From the cell containing the given text, extract its center point as (X, Y) coordinate. 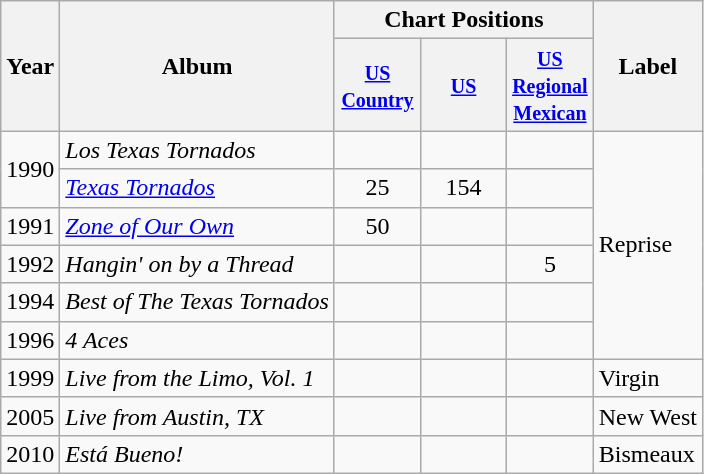
Label (648, 66)
1991 (30, 226)
Chart Positions (464, 20)
1992 (30, 264)
Hangin' on by a Thread (198, 264)
US (464, 85)
Virgin (648, 378)
1994 (30, 302)
Bismeaux (648, 454)
1990 (30, 169)
4 Aces (198, 340)
Live from the Limo, Vol. 1 (198, 378)
Best of The Texas Tornados (198, 302)
Los Texas Tornados (198, 150)
Year (30, 66)
2005 (30, 416)
50 (377, 226)
US Regional Mexican (550, 85)
5 (550, 264)
Zone of Our Own (198, 226)
1999 (30, 378)
154 (464, 188)
Está Bueno! (198, 454)
1996 (30, 340)
2010 (30, 454)
Reprise (648, 245)
New West (648, 416)
Live from Austin, TX (198, 416)
25 (377, 188)
US Country (377, 85)
Album (198, 66)
Texas Tornados (198, 188)
